Pinpoint the cell where the given text exists, returning its (X, Y) midpoint coordinate. 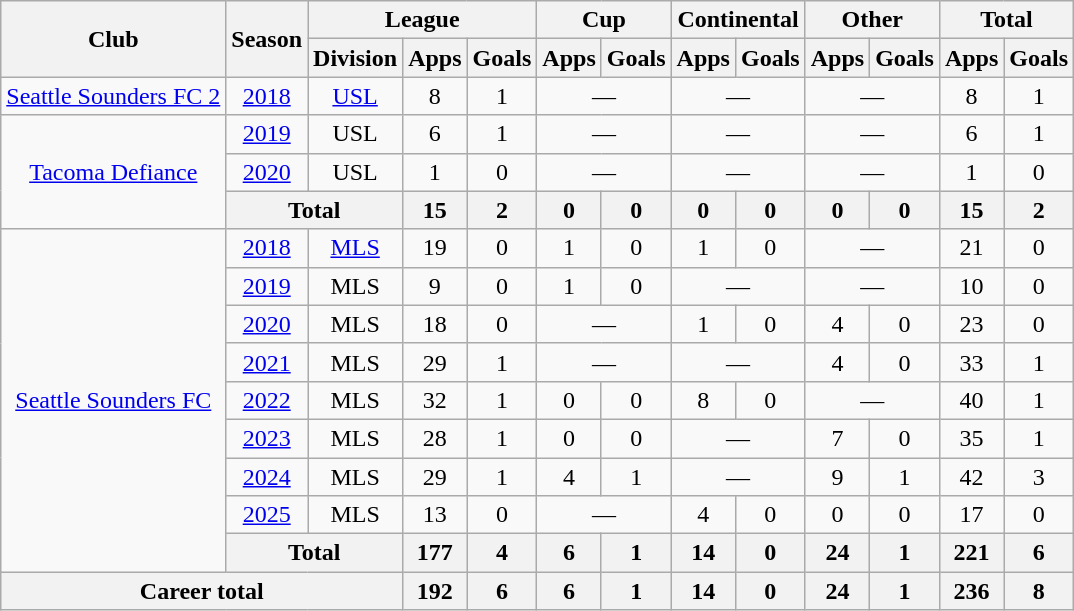
2021 (267, 362)
42 (971, 477)
Division (356, 58)
Club (114, 39)
10 (971, 286)
18 (435, 324)
Seattle Sounders FC (114, 400)
2024 (267, 477)
28 (435, 438)
3 (1039, 477)
Cup (604, 20)
17 (971, 515)
2022 (267, 400)
Seattle Sounders FC 2 (114, 96)
7 (837, 438)
23 (971, 324)
2025 (267, 515)
40 (971, 400)
League (422, 20)
177 (435, 553)
13 (435, 515)
221 (971, 553)
Season (267, 39)
33 (971, 362)
2023 (267, 438)
32 (435, 400)
192 (435, 591)
236 (971, 591)
Continental (738, 20)
Career total (202, 591)
Other (872, 20)
19 (435, 248)
Tacoma Defiance (114, 172)
35 (971, 438)
21 (971, 248)
